Capture the cell that displays the provided text and extract its (X, Y) central coordinate. 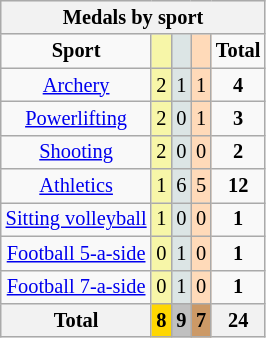
7 (201, 320)
24 (238, 320)
Sport (76, 51)
8 (161, 320)
5 (201, 186)
Medals by sport (133, 17)
Shooting (76, 152)
6 (181, 186)
Archery (76, 85)
Football 7-a-side (76, 287)
12 (238, 186)
Athletics (76, 186)
9 (181, 320)
Sitting volleyball (76, 219)
3 (238, 118)
Football 5-a-side (76, 253)
Powerlifting (76, 118)
4 (238, 85)
